Provide the [x, y] coordinate of the cell's center where the given text is located.  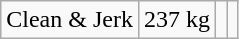
Clean & Jerk [70, 20]
237 kg [176, 20]
